Detect which cell encompasses the target text, then output its (x, y) center coordinate. 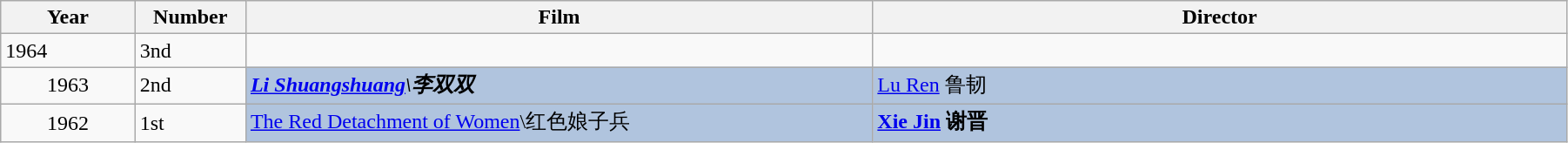
Xie Jin 谢晋 (1220, 122)
Film (559, 17)
1962 (68, 122)
3nd (190, 51)
2nd (190, 85)
Year (68, 17)
1963 (68, 85)
The Red Detachment of Women\红色娘子兵 (559, 122)
Lu Ren 鲁韧 (1220, 85)
Number (190, 17)
1st (190, 122)
1964 (68, 51)
Director (1220, 17)
Li Shuangshuang\李双双 (559, 85)
